Search for the cell housing the specified text and yield its (X, Y) center coordinate. 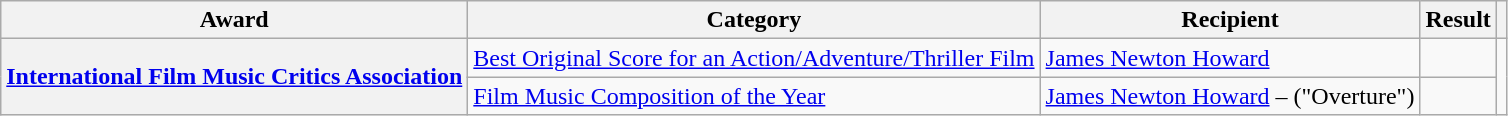
James Newton Howard – ("Overture") (1230, 96)
Award (234, 20)
James Newton Howard (1230, 58)
Best Original Score for an Action/Adventure/Thriller Film (754, 58)
Result (1458, 20)
Film Music Composition of the Year (754, 96)
International Film Music Critics Association (234, 77)
Category (754, 20)
Recipient (1230, 20)
